Extract the (x, y) coordinate from the center of the cell holding the provided text.  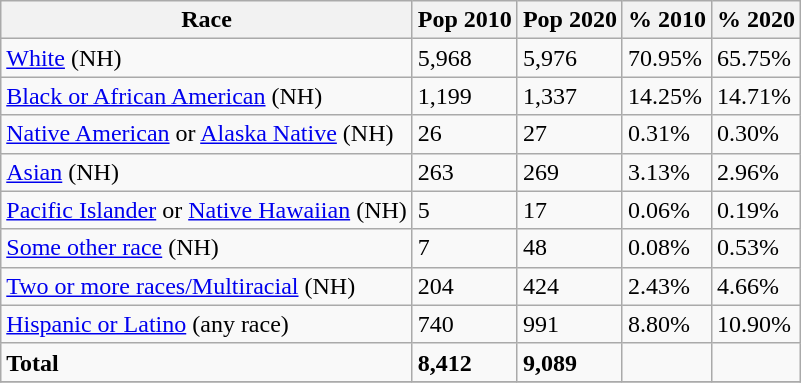
% 2010 (666, 20)
Native American or Alaska Native (NH) (207, 134)
8.80% (666, 324)
263 (464, 172)
Pacific Islander or Native Hawaiian (NH) (207, 210)
70.95% (666, 58)
5 (464, 210)
0.53% (756, 248)
0.06% (666, 210)
1,337 (570, 96)
2.96% (756, 172)
Two or more races/Multiracial (NH) (207, 286)
424 (570, 286)
26 (464, 134)
204 (464, 286)
27 (570, 134)
1,199 (464, 96)
17 (570, 210)
Race (207, 20)
4.66% (756, 286)
0.08% (666, 248)
65.75% (756, 58)
0.31% (666, 134)
White (NH) (207, 58)
7 (464, 248)
14.25% (666, 96)
269 (570, 172)
Hispanic or Latino (any race) (207, 324)
5,968 (464, 58)
9,089 (570, 362)
Asian (NH) (207, 172)
Total (207, 362)
0.30% (756, 134)
Pop 2010 (464, 20)
740 (464, 324)
3.13% (666, 172)
Pop 2020 (570, 20)
10.90% (756, 324)
2.43% (666, 286)
48 (570, 248)
8,412 (464, 362)
% 2020 (756, 20)
Some other race (NH) (207, 248)
14.71% (756, 96)
991 (570, 324)
5,976 (570, 58)
0.19% (756, 210)
Black or African American (NH) (207, 96)
